For the text-containing cell, return its midpoint in (X, Y) coordinate format. 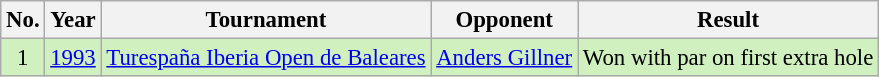
Opponent (504, 20)
Result (728, 20)
Year (73, 20)
No. (23, 20)
1993 (73, 58)
1 (23, 58)
Tournament (266, 20)
Won with par on first extra hole (728, 58)
Turespaña Iberia Open de Baleares (266, 58)
Anders Gillner (504, 58)
